Output the (x, y) coordinate of the center of the cell containing the given text.  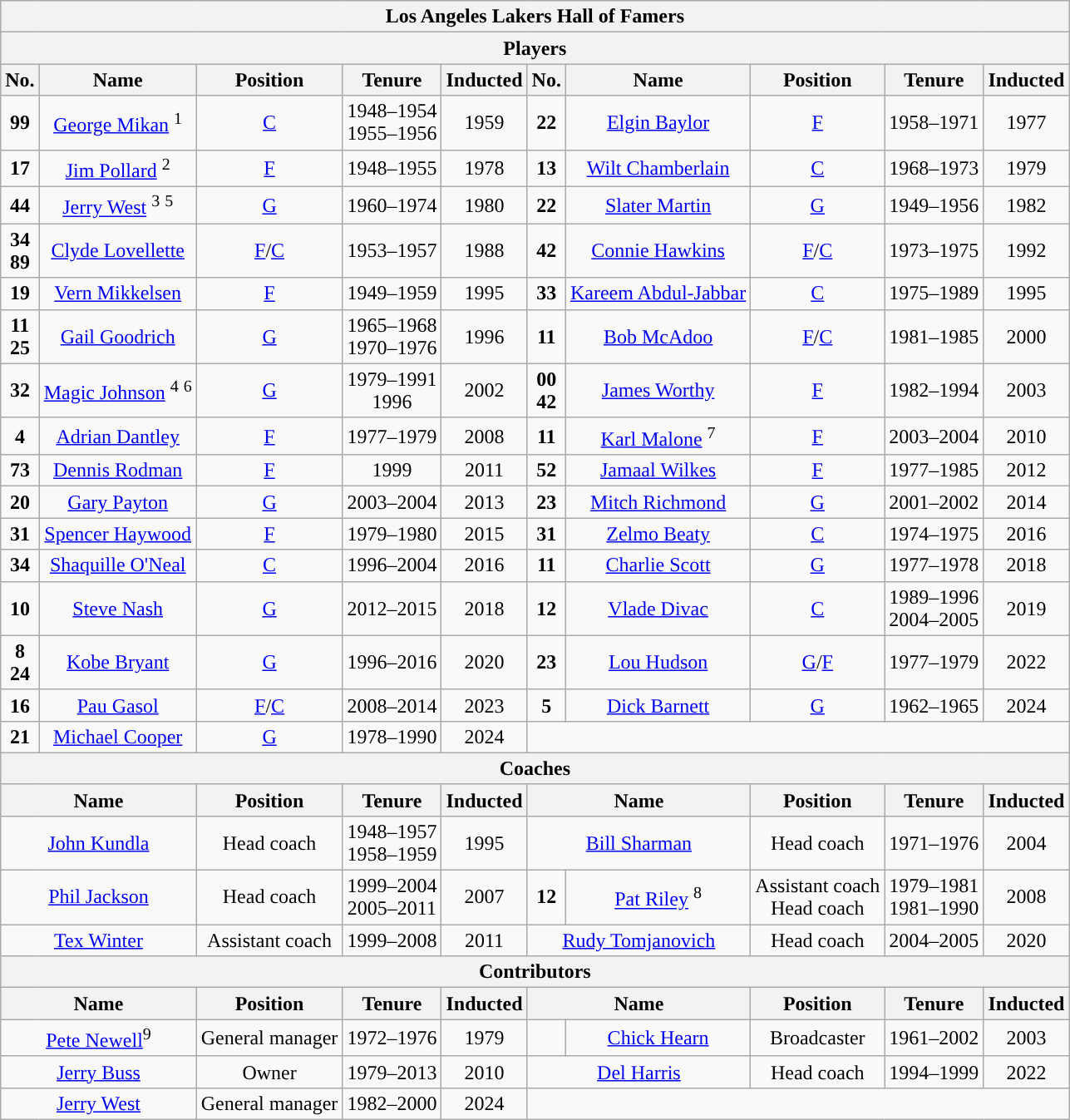
1999–2008 (392, 940)
Jamaal Wilkes (658, 471)
Owner (269, 1072)
34 (20, 565)
32 (20, 391)
1975–1989 (934, 294)
1979–19911996 (392, 391)
1977 (1026, 123)
Del Harris (639, 1072)
Clyde Lovellette (118, 251)
Phil Jackson (98, 898)
2004–2005 (934, 940)
1973–1975 (934, 251)
Vern Mikkelsen (118, 294)
2008–2014 (392, 705)
2014 (1026, 502)
Kobe Bryant (118, 662)
10 (20, 609)
Jim Pollard 2 (118, 168)
1996–2016 (392, 662)
1949–1956 (934, 206)
1960–1974 (392, 206)
2015 (484, 534)
5 (546, 705)
19 (20, 294)
2012 (1026, 471)
1992 (1026, 251)
1989–19962004–2005 (934, 609)
4 (20, 436)
2001–2002 (934, 502)
2012–2015 (392, 609)
Players (535, 48)
Pau Gasol (118, 705)
1959 (484, 123)
Mitch Richmond (658, 502)
1980 (484, 206)
1948–19571958–1959 (392, 843)
1978–1990 (392, 737)
Los Angeles Lakers Hall of Famers (535, 17)
Michael Cooper (118, 737)
52 (546, 471)
Lou Hudson (658, 662)
Bill Sharman (639, 843)
1961–2002 (934, 1038)
1965–19681970–1976 (392, 336)
1982 (1026, 206)
1948–1955 (392, 168)
Zelmo Beaty (658, 534)
73 (20, 471)
Assistant coach (269, 940)
1949–1959 (392, 294)
Kareem Abdul-Jabbar (658, 294)
2002 (484, 391)
Jerry Buss (98, 1072)
2007 (484, 898)
Vlade Divac (658, 609)
Tex Winter (98, 940)
33 (546, 294)
1999 (392, 471)
42 (546, 251)
Chick Hearn (658, 1038)
1982–1994 (934, 391)
Connie Hawkins (658, 251)
1125 (20, 336)
Pat Riley 8 (658, 898)
16 (20, 705)
Elgin Baylor (658, 123)
44 (20, 206)
Slater Martin (658, 206)
1994–1999 (934, 1072)
Karl Malone 7 (658, 436)
1968–1973 (934, 168)
1988 (484, 251)
1979–2013 (392, 1072)
1979–1980 (392, 534)
13 (546, 168)
99 (20, 123)
2013 (484, 502)
Pete Newell9 (98, 1038)
Shaquille O'Neal (118, 565)
3489 (20, 251)
Coaches (535, 768)
Dennis Rodman (118, 471)
Wilt Chamberlain (658, 168)
1982–2000 (392, 1103)
Gary Payton (118, 502)
G/F (818, 662)
1977–1978 (934, 565)
Broadcaster (818, 1038)
1962–1965 (934, 705)
1948–19541955–1956 (392, 123)
1996 (484, 336)
1999–20042005–2011 (392, 898)
1977–1985 (934, 471)
2023 (484, 705)
824 (20, 662)
Bob McAdoo (658, 336)
1971–1976 (934, 843)
Jerry West (98, 1103)
2000 (1026, 336)
17 (20, 168)
Jerry West 3 5 (118, 206)
0042 (546, 391)
Adrian Dantley (118, 436)
1979–1981 1981–1990 (934, 898)
Spencer Haywood (118, 534)
James Worthy (658, 391)
Charlie Scott (658, 565)
1996–2004 (392, 565)
1981–1985 (934, 336)
Gail Goodrich (118, 336)
Dick Barnett (658, 705)
Magic Johnson 4 6 (118, 391)
1978 (484, 168)
1974–1975 (934, 534)
Contributors (535, 972)
21 (20, 737)
Rudy Tomjanovich (639, 940)
George Mikan 1 (118, 123)
Steve Nash (118, 609)
Assistant coachHead coach (818, 898)
2019 (1026, 609)
1972–1976 (392, 1038)
1953–1957 (392, 251)
1958–1971 (934, 123)
John Kundla (98, 843)
2004 (1026, 843)
20 (20, 502)
